From the cell containing the given text, extract its center point as [x, y] coordinate. 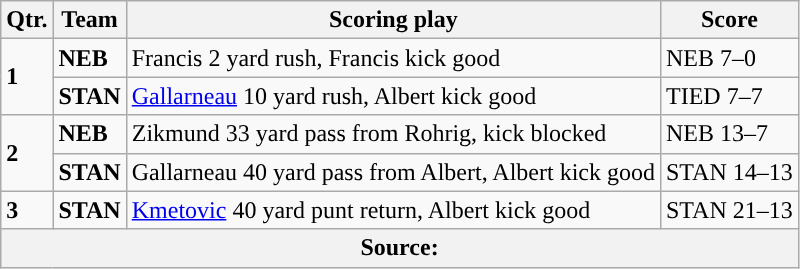
Scoring play [393, 20]
2 [27, 153]
NEB 7–0 [729, 58]
Source: [400, 248]
STAN 14–13 [729, 172]
TIED 7–7 [729, 96]
Qtr. [27, 20]
1 [27, 77]
Francis 2 yard rush, Francis kick good [393, 58]
STAN 21–13 [729, 210]
3 [27, 210]
Kmetovic 40 yard punt return, Albert kick good [393, 210]
Gallarneau 10 yard rush, Albert kick good [393, 96]
Score [729, 20]
Team [90, 20]
Zikmund 33 yard pass from Rohrig, kick blocked [393, 134]
NEB 13–7 [729, 134]
Gallarneau 40 yard pass from Albert, Albert kick good [393, 172]
